For the text-containing cell, return its midpoint in (x, y) coordinate format. 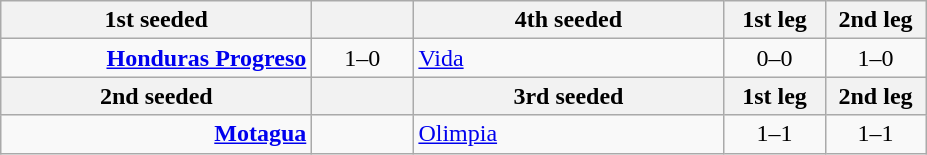
4th seeded (568, 20)
3rd seeded (568, 96)
2nd seeded (156, 96)
0–0 (774, 58)
Honduras Progreso (156, 58)
Motagua (156, 134)
Olimpia (568, 134)
Vida (568, 58)
1st seeded (156, 20)
